Detect which cell encompasses the target text, then output its [x, y] center coordinate. 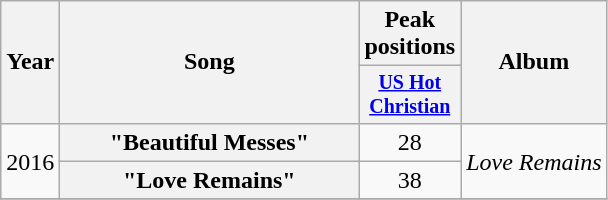
Peak positions [410, 34]
"Beautiful Messes" [210, 142]
Love Remains [534, 161]
US Hot Christian [410, 94]
38 [410, 180]
Year [30, 62]
2016 [30, 161]
Album [534, 62]
"Love Remains" [210, 180]
Song [210, 62]
28 [410, 142]
